Capture the cell that displays the provided text and extract its (x, y) central coordinate. 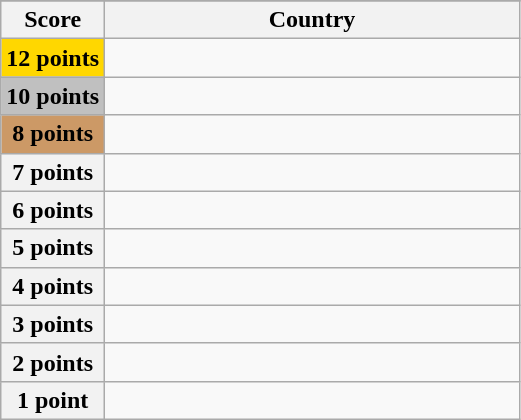
7 points (53, 172)
5 points (53, 248)
8 points (53, 134)
Score (53, 20)
3 points (53, 324)
10 points (53, 96)
4 points (53, 286)
Country (312, 20)
6 points (53, 210)
2 points (53, 362)
1 point (53, 400)
12 points (53, 58)
